Capture the cell that displays the provided text and extract its [x, y] central coordinate. 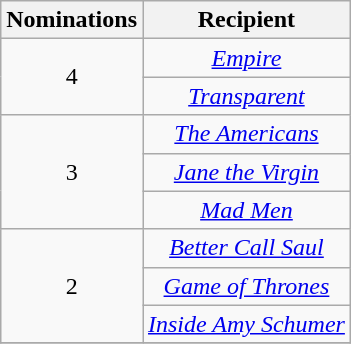
Recipient [246, 20]
Mad Men [246, 210]
4 [72, 77]
The Americans [246, 134]
Empire [246, 58]
Better Call Saul [246, 248]
Jane the Virgin [246, 172]
3 [72, 172]
Nominations [72, 20]
2 [72, 286]
Game of Thrones [246, 286]
Transparent [246, 96]
Inside Amy Schumer [246, 324]
